Find where the given text appears and provide that cell's center as (X, Y) coordinate. 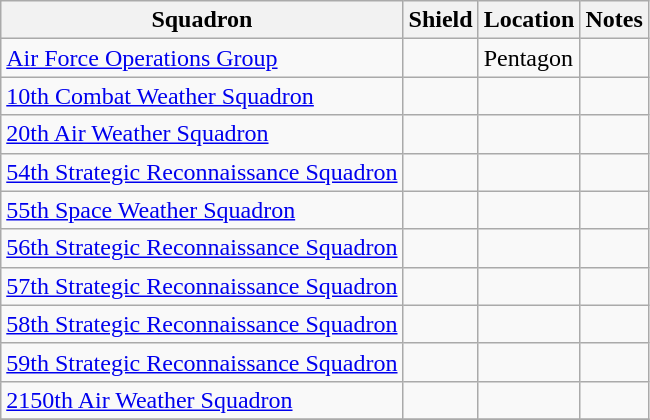
20th Air Weather Squadron (202, 134)
54th Strategic Reconnaissance Squadron (202, 172)
56th Strategic Reconnaissance Squadron (202, 248)
Notes (614, 20)
Air Force Operations Group (202, 58)
Shield (440, 20)
59th Strategic Reconnaissance Squadron (202, 362)
Squadron (202, 20)
2150th Air Weather Squadron (202, 400)
57th Strategic Reconnaissance Squadron (202, 286)
Location (529, 20)
58th Strategic Reconnaissance Squadron (202, 324)
55th Space Weather Squadron (202, 210)
10th Combat Weather Squadron (202, 96)
Pentagon (529, 58)
